Extract the [X, Y] coordinate from the center of the cell holding the provided text.  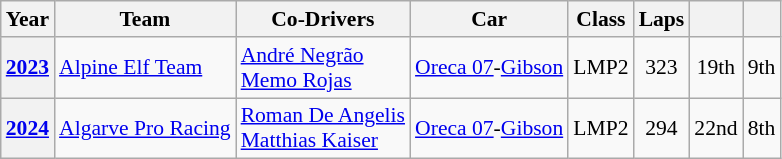
8th [762, 128]
2023 [28, 68]
Co-Drivers [323, 19]
Roman De Angelis Matthias Kaiser [323, 128]
Car [489, 19]
Class [600, 19]
André Negrão Memo Rojas [323, 68]
9th [762, 68]
Laps [662, 19]
Year [28, 19]
22nd [716, 128]
Team [145, 19]
294 [662, 128]
2024 [28, 128]
Algarve Pro Racing [145, 128]
Alpine Elf Team [145, 68]
19th [716, 68]
323 [662, 68]
